Scan for the cell matching the given text and deliver its [X, Y] coordinate at center. 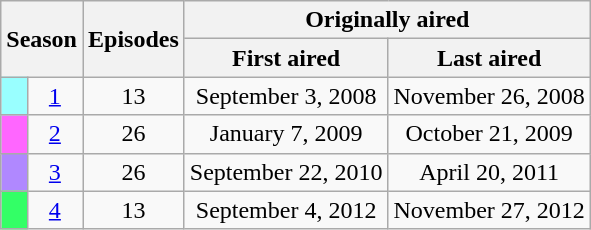
2 [54, 134]
January 7, 2009 [286, 134]
Originally aired [387, 20]
3 [54, 172]
September 3, 2008 [286, 96]
September 22, 2010 [286, 172]
April 20, 2011 [489, 172]
4 [54, 210]
Episodes [133, 39]
First aired [286, 58]
1 [54, 96]
November 27, 2012 [489, 210]
Season [42, 39]
November 26, 2008 [489, 96]
September 4, 2012 [286, 210]
Last aired [489, 58]
October 21, 2009 [489, 134]
